From the cell containing the given text, extract its center point as [X, Y] coordinate. 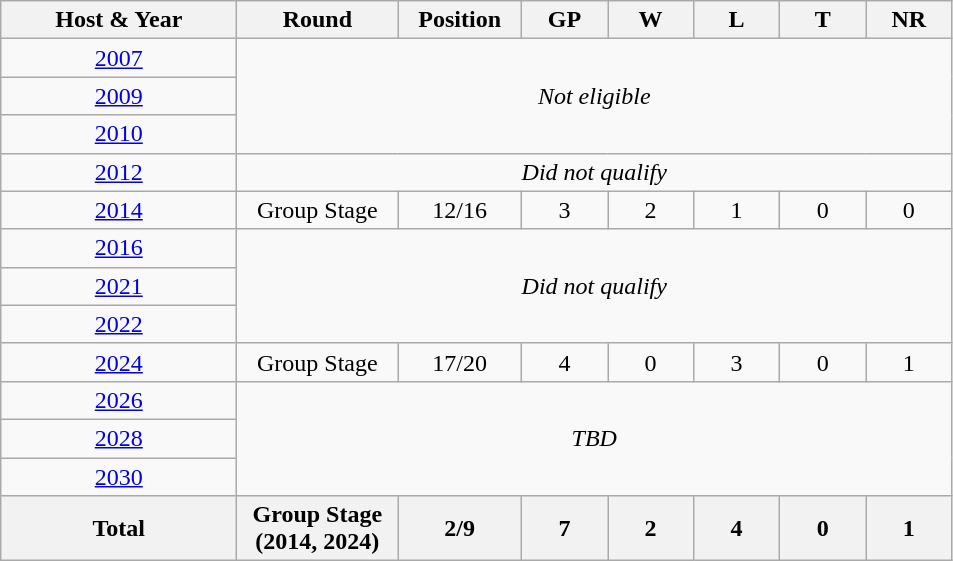
2014 [119, 210]
2030 [119, 477]
W [651, 20]
Position [460, 20]
T [823, 20]
2021 [119, 286]
2/9 [460, 528]
Host & Year [119, 20]
2026 [119, 400]
Round [318, 20]
2009 [119, 96]
2007 [119, 58]
GP [564, 20]
2010 [119, 134]
2028 [119, 438]
L [737, 20]
2016 [119, 248]
TBD [594, 438]
17/20 [460, 362]
Not eligible [594, 96]
2012 [119, 172]
Group Stage (2014, 2024) [318, 528]
12/16 [460, 210]
2022 [119, 324]
7 [564, 528]
NR [909, 20]
2024 [119, 362]
Total [119, 528]
